For the text-containing cell, return its midpoint in (x, y) coordinate format. 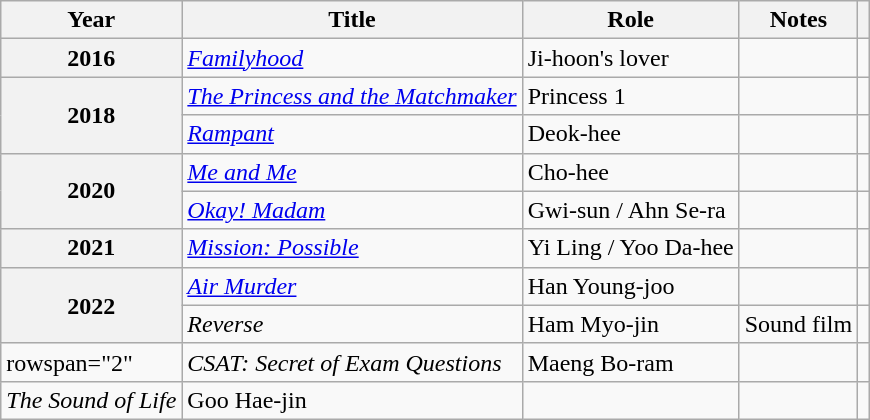
2022 (92, 305)
Cho-hee (630, 172)
Mission: Possible (352, 248)
rowspan="2" (92, 362)
Title (352, 20)
Role (630, 20)
Rampant (352, 134)
Deok-hee (630, 134)
Gwi-sun / Ahn Se-ra (630, 210)
Year (92, 20)
CSAT: Secret of Exam Questions (352, 362)
Familyhood (352, 58)
Reverse (352, 324)
The Princess and the Matchmaker (352, 96)
Ji-hoon's lover (630, 58)
Notes (798, 20)
Maeng Bo-ram (630, 362)
2020 (92, 191)
Goo Hae-jin (352, 400)
The Sound of Life (92, 400)
Me and Me (352, 172)
2021 (92, 248)
2016 (92, 58)
Okay! Madam (352, 210)
Han Young-joo (630, 286)
2018 (92, 115)
Princess 1 (630, 96)
Ham Myo-jin (630, 324)
Sound film (798, 324)
Yi Ling / Yoo Da-hee (630, 248)
Air Murder (352, 286)
